Locate the cell with the specified text and output its (X, Y) center coordinate. 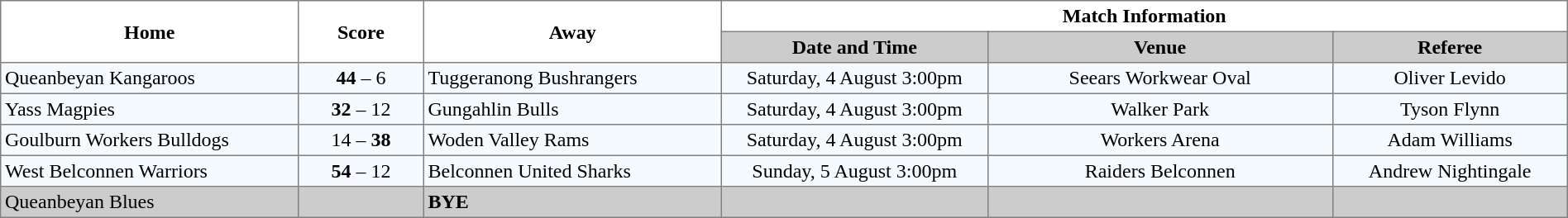
Tuggeranong Bushrangers (572, 78)
Workers Arena (1159, 140)
Walker Park (1159, 109)
Yass Magpies (150, 109)
Home (150, 31)
14 – 38 (361, 140)
Woden Valley Rams (572, 140)
BYE (572, 202)
Oliver Levido (1450, 78)
Match Information (1145, 17)
Andrew Nightingale (1450, 171)
54 – 12 (361, 171)
Tyson Flynn (1450, 109)
Gungahlin Bulls (572, 109)
32 – 12 (361, 109)
West Belconnen Warriors (150, 171)
Away (572, 31)
Seears Workwear Oval (1159, 78)
Goulburn Workers Bulldogs (150, 140)
Date and Time (854, 47)
Raiders Belconnen (1159, 171)
Adam Williams (1450, 140)
Sunday, 5 August 3:00pm (854, 171)
Queanbeyan Kangaroos (150, 78)
44 – 6 (361, 78)
Score (361, 31)
Queanbeyan Blues (150, 202)
Venue (1159, 47)
Belconnen United Sharks (572, 171)
Referee (1450, 47)
